Determine the (X, Y) coordinate at the center of the cell enclosing the given text.  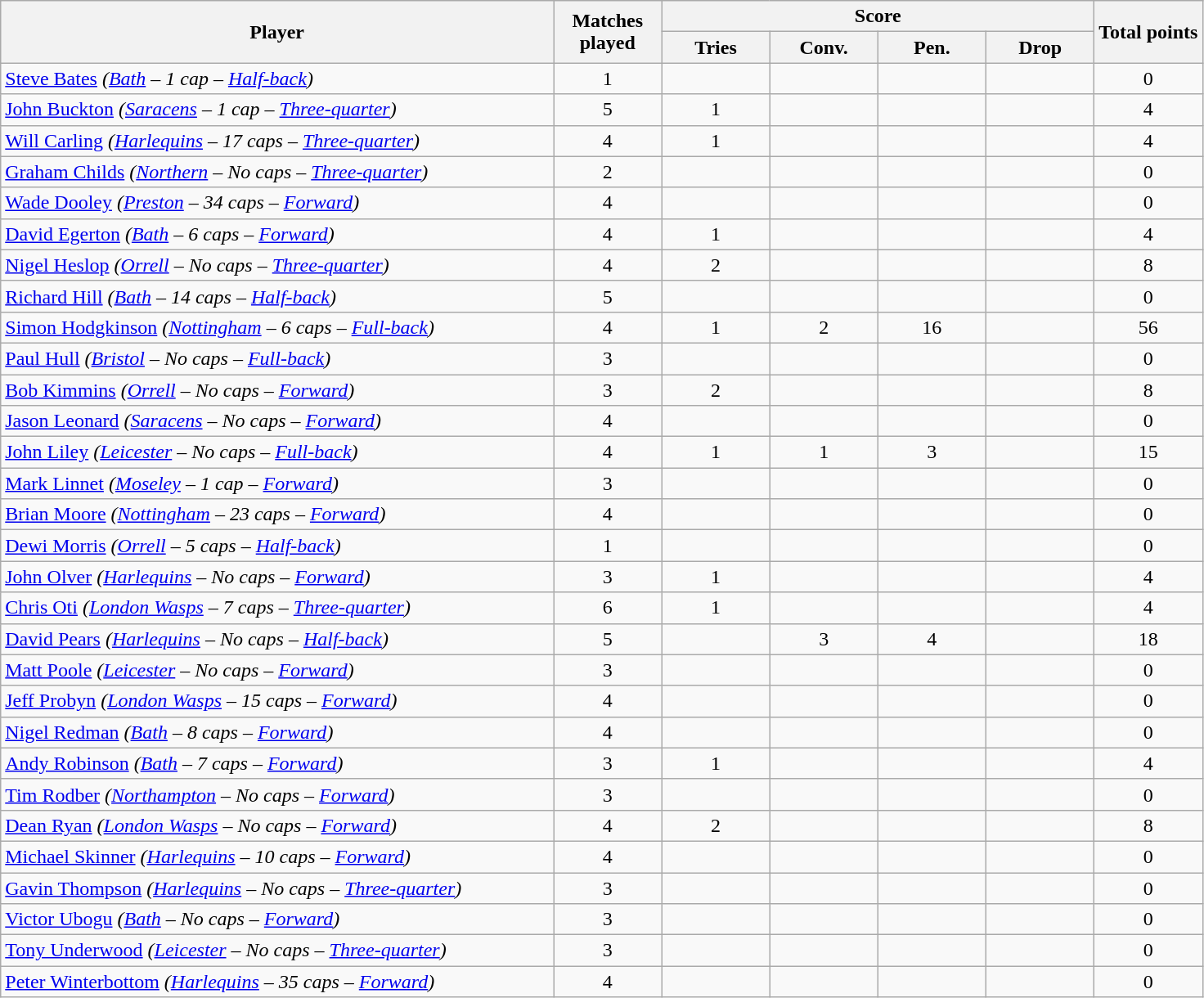
Gavin Thompson (Harlequins – No caps – Three-quarter) (277, 888)
Jason Leonard (Saracens – No caps – Forward) (277, 421)
Mark Linnet (Moseley – 1 cap – Forward) (277, 483)
56 (1148, 327)
Pen. (932, 47)
Victor Ubogu (Bath – No caps – Forward) (277, 919)
Paul Hull (Bristol – No caps – Full-back) (277, 358)
Andy Robinson (Bath – 7 caps – Forward) (277, 763)
Dewi Morris (Orrell – 5 caps – Half-back) (277, 546)
Drop (1040, 47)
Score (878, 16)
Simon Hodgkinson (Nottingham – 6 caps – Full-back) (277, 327)
Steve Bates (Bath – 1 cap – Half-back) (277, 79)
15 (1148, 452)
Nigel Heslop (Orrell – No caps – Three-quarter) (277, 265)
Matches played (608, 32)
Peter Winterbottom (Harlequins – 35 caps – Forward) (277, 982)
16 (932, 327)
Brian Moore (Nottingham – 23 caps – Forward) (277, 515)
Conv. (824, 47)
Chris Oti (London Wasps – 7 caps – Three-quarter) (277, 608)
John Olver (Harlequins – No caps – Forward) (277, 577)
Jeff Probyn (London Wasps – 15 caps – Forward) (277, 701)
John Liley (Leicester – No caps – Full-back) (277, 452)
Graham Childs (Northern – No caps – Three-quarter) (277, 172)
Richard Hill (Bath – 14 caps – Half-back) (277, 296)
Wade Dooley (Preston – 34 caps – Forward) (277, 203)
18 (1148, 639)
John Buckton (Saracens – 1 cap – Three-quarter) (277, 110)
Total points (1148, 32)
Michael Skinner (Harlequins – 10 caps – Forward) (277, 856)
Tim Rodber (Northampton – No caps – Forward) (277, 794)
6 (608, 608)
David Pears (Harlequins – No caps – Half-back) (277, 639)
Will Carling (Harlequins – 17 caps – Three-quarter) (277, 141)
Tony Underwood (Leicester – No caps – Three-quarter) (277, 951)
David Egerton (Bath – 6 caps – Forward) (277, 234)
Nigel Redman (Bath – 8 caps – Forward) (277, 732)
Bob Kimmins (Orrell – No caps – Forward) (277, 390)
Tries (716, 47)
Matt Poole (Leicester – No caps – Forward) (277, 670)
Player (277, 32)
Dean Ryan (London Wasps – No caps – Forward) (277, 825)
